Find where the given text appears and provide that cell's center as (X, Y) coordinate. 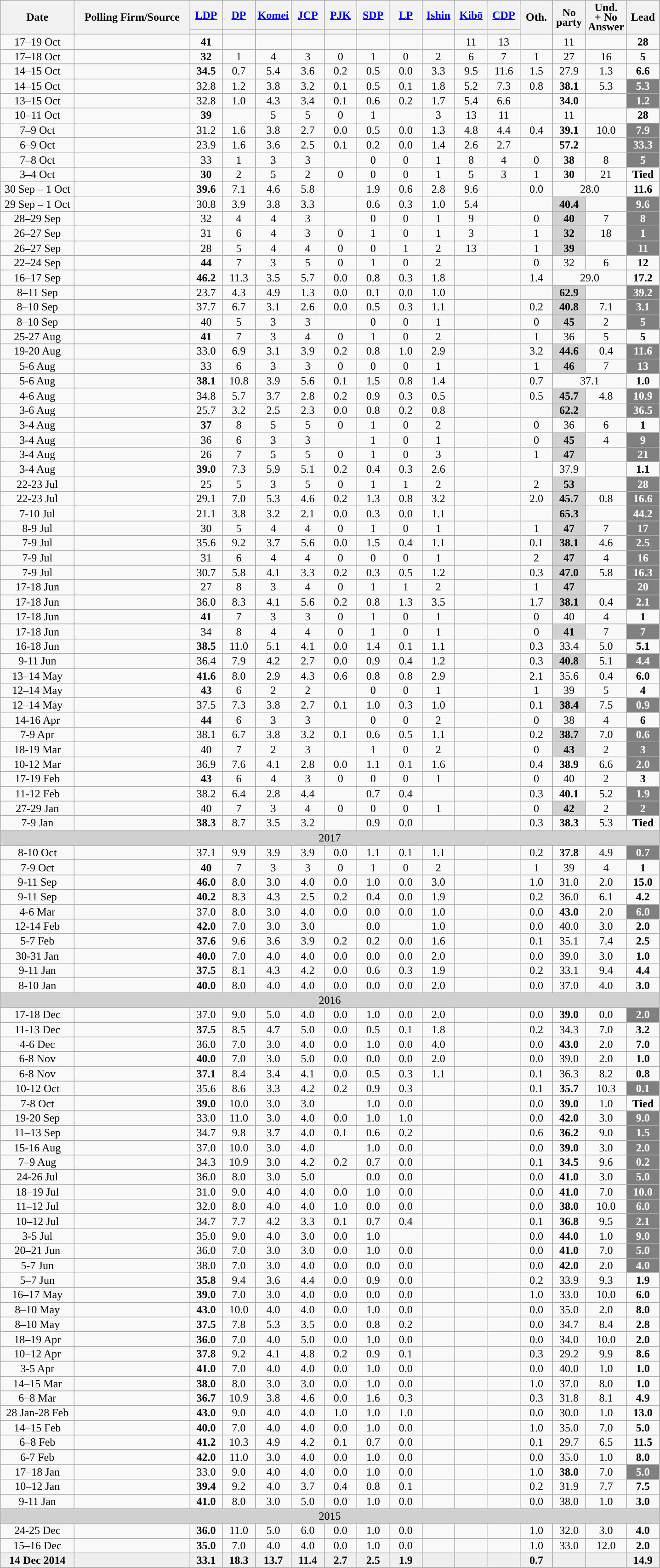
11.4 (308, 1560)
LDP (206, 15)
2016 (330, 1000)
Polling Firm/Source (132, 17)
53 (569, 484)
8-10 Jan (38, 985)
JCP (308, 15)
30 Sep – 1 Oct (38, 189)
15.0 (643, 882)
36.7 (206, 1398)
2.3 (308, 410)
9.8 (239, 1133)
12.0 (606, 1545)
Kibō (471, 15)
7.4 (606, 941)
44.6 (569, 351)
8.5 (239, 1030)
16.6 (643, 499)
15–16 Dec (38, 1545)
11-13 Dec (38, 1030)
10–12 Jan (38, 1487)
31.2 (206, 130)
7-8 Oct (38, 1103)
22–24 Sep (38, 263)
16–17 May (38, 1295)
7-9 Apr (38, 735)
4.7 (273, 1030)
36.4 (206, 661)
25.7 (206, 410)
33.9 (569, 1280)
14 Dec 2014 (38, 1560)
38.9 (569, 764)
8.7 (239, 823)
16-18 Jun (38, 646)
3-6 Aug (38, 410)
Noparty (569, 17)
7-10 Jul (38, 514)
34 (206, 631)
24-26 Jul (38, 1177)
15-16 Aug (38, 1148)
3–4 Oct (38, 174)
10-12 Mar (38, 764)
62.2 (569, 410)
17–18 Jan (38, 1472)
36.2 (569, 1133)
Lead (643, 17)
40.1 (569, 794)
PJK (340, 15)
10-12 Oct (38, 1088)
19-20 Sep (38, 1118)
27.9 (569, 71)
6.4 (239, 794)
25-27 Aug (38, 337)
7–8 Oct (38, 160)
10–11 Oct (38, 115)
38.7 (569, 735)
37.9 (569, 469)
8-9 Jul (38, 528)
62.9 (569, 292)
11-12 Feb (38, 794)
38.4 (569, 705)
11.3 (239, 278)
30.0 (569, 1413)
37 (206, 425)
9.3 (606, 1280)
18.3 (239, 1560)
13–14 May (38, 676)
46.0 (206, 882)
29 Sep – 1 Oct (38, 204)
17-18 Dec (38, 1015)
29.7 (569, 1442)
12 (643, 263)
Oth. (536, 17)
Date (38, 17)
10–12 Jul (38, 1221)
6–8 Mar (38, 1398)
40.4 (569, 204)
65.3 (569, 514)
28 Jan-28 Feb (38, 1413)
10.8 (239, 381)
8–11 Sep (38, 292)
3-5 Apr (38, 1368)
Ishin (438, 15)
2017 (330, 838)
17 (643, 528)
42 (569, 808)
23.7 (206, 292)
35.7 (569, 1088)
39.2 (643, 292)
30-31 Jan (38, 956)
20–21 Jun (38, 1251)
36.5 (643, 410)
CDP (504, 15)
27-29 Jan (38, 808)
7-9 Jan (38, 823)
6.5 (606, 1442)
13–15 Oct (38, 101)
4-6 Aug (38, 395)
7.6 (239, 764)
57.2 (569, 145)
31.8 (569, 1398)
13.7 (273, 1560)
35.1 (569, 941)
11–12 Jul (38, 1207)
5-7 Feb (38, 941)
LP (405, 15)
18 (606, 234)
7–9 Oct (38, 130)
10–12 Apr (38, 1354)
34.8 (206, 395)
18-19 Mar (38, 750)
36.8 (569, 1221)
2015 (330, 1516)
46.2 (206, 278)
6–9 Oct (38, 145)
12-14 Feb (38, 927)
Komei (273, 15)
DP (239, 15)
16.3 (643, 572)
37.7 (206, 307)
29.1 (206, 499)
14-16 Apr (38, 720)
44.0 (569, 1236)
SDP (373, 15)
37.6 (206, 941)
11–13 Sep (38, 1133)
5-7 Jun (38, 1265)
38.5 (206, 646)
14.9 (643, 1560)
39.1 (569, 130)
39.6 (206, 189)
8-10 Oct (38, 853)
6.9 (239, 351)
17–19 Oct (38, 42)
14–15 Feb (38, 1428)
16–17 Sep (38, 278)
41.2 (206, 1442)
36.9 (206, 764)
41.6 (206, 676)
26 (206, 455)
35.8 (206, 1280)
30.7 (206, 572)
28.0 (590, 189)
20 (643, 587)
18–19 Jul (38, 1192)
30.8 (206, 204)
7-9 Oct (38, 867)
46 (569, 366)
8.2 (606, 1074)
21.1 (206, 514)
14–15 Mar (38, 1383)
4-6 Mar (38, 911)
28–29 Sep (38, 219)
6–8 Feb (38, 1442)
Und.+ NoAnswer (606, 17)
47.0 (569, 572)
36.3 (569, 1074)
25 (206, 484)
6-7 Feb (38, 1457)
3-5 Jul (38, 1236)
5.9 (273, 469)
29.2 (569, 1354)
33.4 (569, 646)
5–7 Jun (38, 1280)
11.5 (643, 1442)
7–9 Aug (38, 1162)
39.4 (206, 1487)
19-20 Aug (38, 351)
13.0 (643, 1413)
17–18 Oct (38, 57)
24-25 Dec (38, 1531)
9-11 Jun (38, 661)
17-19 Feb (38, 779)
23.9 (206, 145)
31.9 (569, 1487)
33.3 (643, 145)
40.2 (206, 897)
7.8 (239, 1324)
44.2 (643, 514)
4-6 Dec (38, 1044)
6.1 (606, 897)
29.0 (590, 278)
38.2 (206, 794)
18–19 Apr (38, 1339)
17.2 (643, 278)
